Locate the cell with the specified text and output its [x, y] center coordinate. 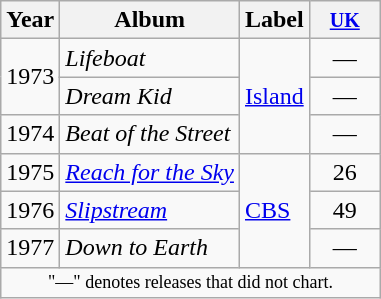
UK [344, 20]
Slipstream [150, 210]
Down to Earth [150, 248]
Dream Kid [150, 96]
1973 [30, 77]
49 [344, 210]
1975 [30, 172]
Lifeboat [150, 58]
26 [344, 172]
"—" denotes releases that did not chart. [191, 282]
1974 [30, 134]
1977 [30, 248]
Album [150, 20]
Reach for the Sky [150, 172]
Label [274, 20]
Beat of the Street [150, 134]
1976 [30, 210]
Year [30, 20]
Island [274, 96]
CBS [274, 210]
